Capture the cell that displays the provided text and extract its [x, y] central coordinate. 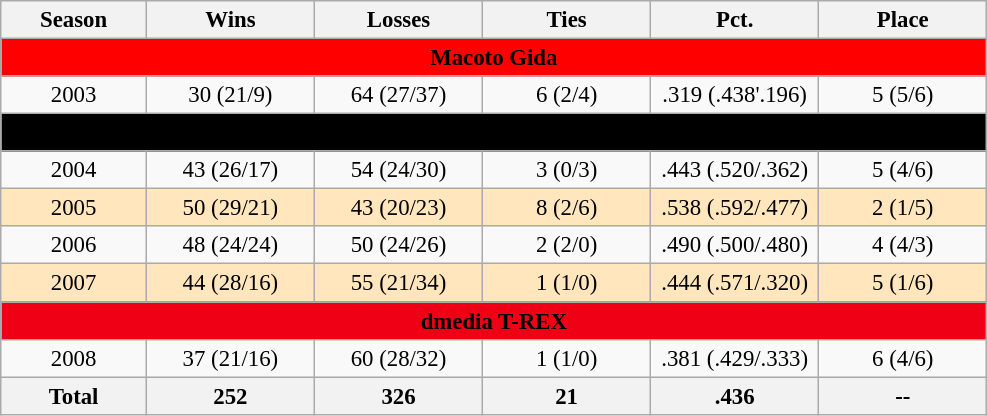
2006 [74, 245]
6 (4/6) [903, 358]
Ties [567, 20]
252 [230, 396]
.538 (.592/.477) [735, 208]
.381 (.429/.333) [735, 358]
Macoto Gida [494, 58]
Macoto Cobras [494, 133]
dmedia T-REX [494, 321]
Place [903, 20]
43 (20/23) [398, 208]
8 (2/6) [567, 208]
60 (28/32) [398, 358]
2 (2/0) [567, 245]
5 (1/6) [903, 283]
21 [567, 396]
.444 (.571/.320) [735, 283]
5 (5/6) [903, 95]
6 (2/4) [567, 95]
50 (29/21) [230, 208]
43 (26/17) [230, 170]
326 [398, 396]
.319 (.438'.196) [735, 95]
2003 [74, 95]
2007 [74, 283]
2005 [74, 208]
64 (27/37) [398, 95]
Pct. [735, 20]
50 (24/26) [398, 245]
3 (0/3) [567, 170]
5 (4/6) [903, 170]
2004 [74, 170]
Losses [398, 20]
Season [74, 20]
30 (21/9) [230, 95]
4 (4/3) [903, 245]
Wins [230, 20]
44 (28/16) [230, 283]
.443 (.520/.362) [735, 170]
Total [74, 396]
37 (21/16) [230, 358]
54 (24/30) [398, 170]
.436 [735, 396]
.490 (.500/.480) [735, 245]
48 (24/24) [230, 245]
-- [903, 396]
2 (1/5) [903, 208]
2008 [74, 358]
55 (21/34) [398, 283]
